Locate the cell with the specified text and output its (x, y) center coordinate. 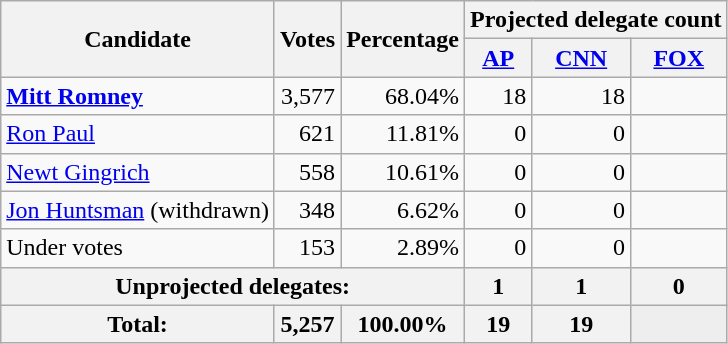
Votes (307, 39)
348 (307, 210)
Mitt Romney (138, 96)
Newt Gingrich (138, 172)
11.81% (403, 134)
Jon Huntsman (withdrawn) (138, 210)
2.89% (403, 248)
AP (498, 58)
153 (307, 248)
Projected delegate count (596, 20)
Unprojected delegates: (233, 286)
CNN (582, 58)
3,577 (307, 96)
FOX (678, 58)
Under votes (138, 248)
Candidate (138, 39)
68.04% (403, 96)
10.61% (403, 172)
5,257 (307, 324)
6.62% (403, 210)
621 (307, 134)
Ron Paul (138, 134)
558 (307, 172)
100.00% (403, 324)
Percentage (403, 39)
Total: (138, 324)
